From the cell containing the given text, extract its center point as [x, y] coordinate. 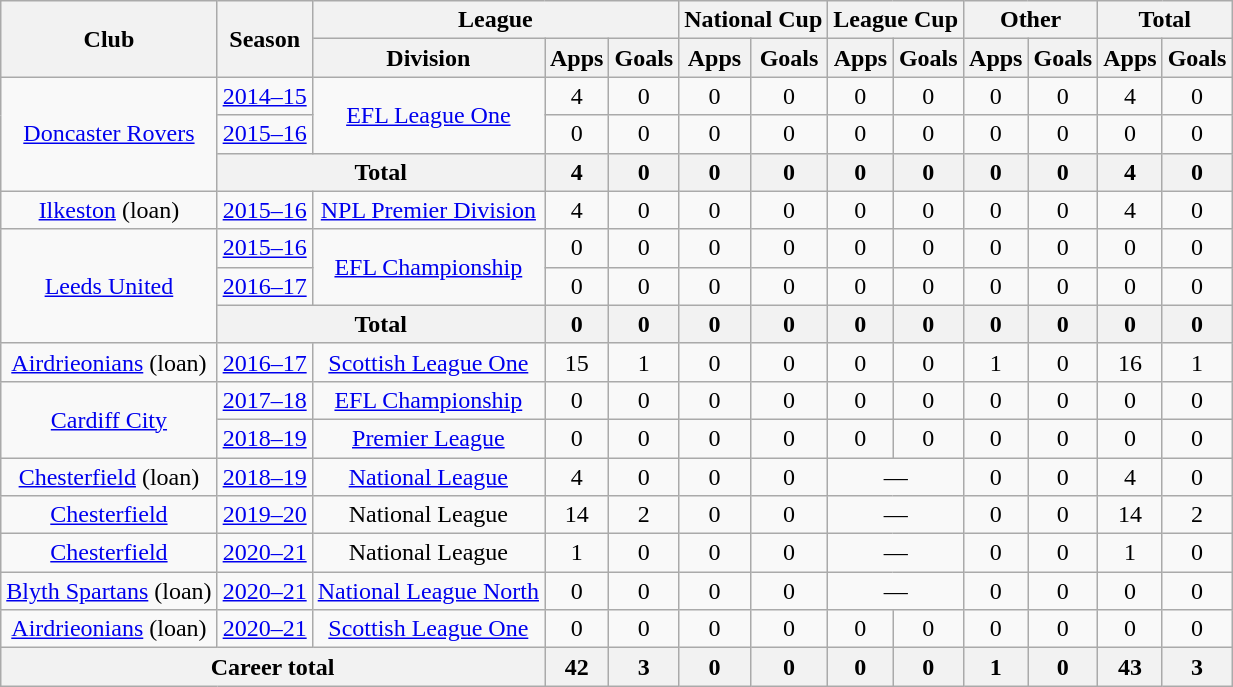
National Cup [754, 20]
16 [1130, 362]
National League North [428, 591]
43 [1130, 667]
Premier League [428, 438]
Other [1031, 20]
42 [576, 667]
Doncaster Rovers [109, 134]
Club [109, 39]
Cardiff City [109, 419]
League Cup [896, 20]
2019–20 [264, 515]
Chesterfield (loan) [109, 477]
Leeds United [109, 286]
2014–15 [264, 96]
Season [264, 39]
NPL Premier Division [428, 210]
Blyth Spartans (loan) [109, 591]
Career total [273, 667]
Division [428, 58]
2017–18 [264, 400]
15 [576, 362]
League [495, 20]
EFL League One [428, 115]
Ilkeston (loan) [109, 210]
